From the cell containing the given text, extract its center point as [x, y] coordinate. 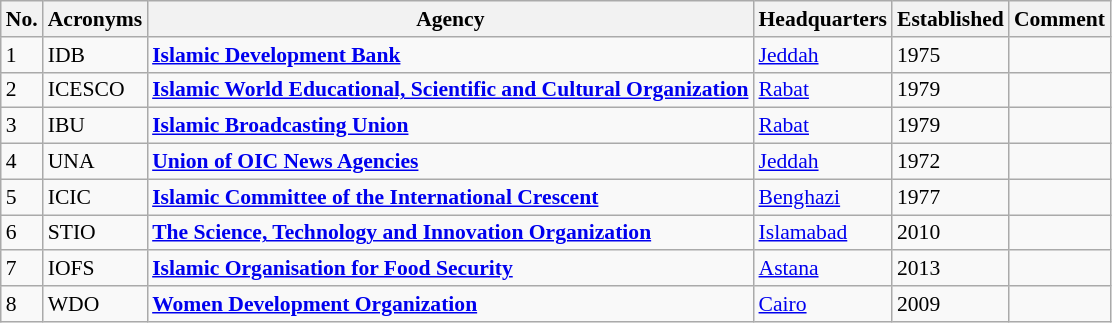
2 [22, 90]
Islamabad [823, 233]
6 [22, 233]
IBU [95, 126]
UNA [95, 162]
Comment [1060, 19]
1975 [950, 55]
Established [950, 19]
Benghazi [823, 197]
Headquarters [823, 19]
2009 [950, 304]
Islamic Organisation for Food Security [450, 269]
Cairo [823, 304]
IOFS [95, 269]
1972 [950, 162]
Agency [450, 19]
Islamic Committee of the International Crescent [450, 197]
WDO [95, 304]
2010 [950, 233]
1 [22, 55]
1977 [950, 197]
Astana [823, 269]
Islamic Broadcasting Union [450, 126]
7 [22, 269]
4 [22, 162]
IDB [95, 55]
No. [22, 19]
STIO [95, 233]
Acronyms [95, 19]
5 [22, 197]
Union of OIC News Agencies [450, 162]
3 [22, 126]
ICIC [95, 197]
Islamic Development Bank [450, 55]
ICESCO [95, 90]
Women Development Organization [450, 304]
The Science, Technology and Innovation Organization [450, 233]
2013 [950, 269]
Islamic World Educational, Scientific and Cultural Organization [450, 90]
8 [22, 304]
